Capture the cell that displays the provided text and extract its [X, Y] central coordinate. 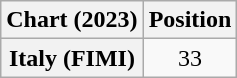
Position [190, 20]
Chart (2023) [72, 20]
Italy (FIMI) [72, 58]
33 [190, 58]
